Pinpoint the cell where the given text exists, returning its (x, y) midpoint coordinate. 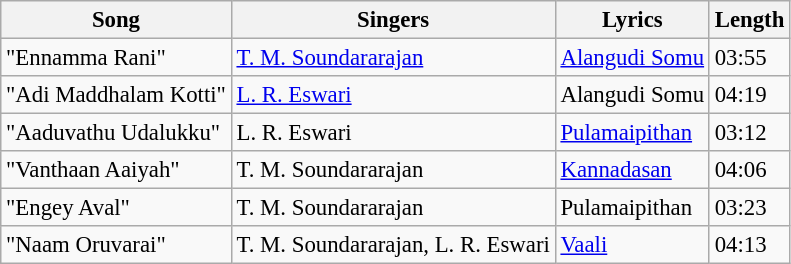
03:23 (749, 208)
Vaali (632, 245)
Song (116, 20)
03:12 (749, 133)
"Engey Aval" (116, 208)
T. M. Soundararajan, L. R. Eswari (393, 245)
"Adi Maddhalam Kotti" (116, 95)
03:55 (749, 58)
Kannadasan (632, 170)
04:19 (749, 95)
04:06 (749, 170)
"Vanthaan Aaiyah" (116, 170)
Lyrics (632, 20)
"Naam Oruvarai" (116, 245)
04:13 (749, 245)
Singers (393, 20)
"Ennamma Rani" (116, 58)
"Aaduvathu Udalukku" (116, 133)
Length (749, 20)
